Extract the (X, Y) coordinate from the center of the cell holding the provided text.  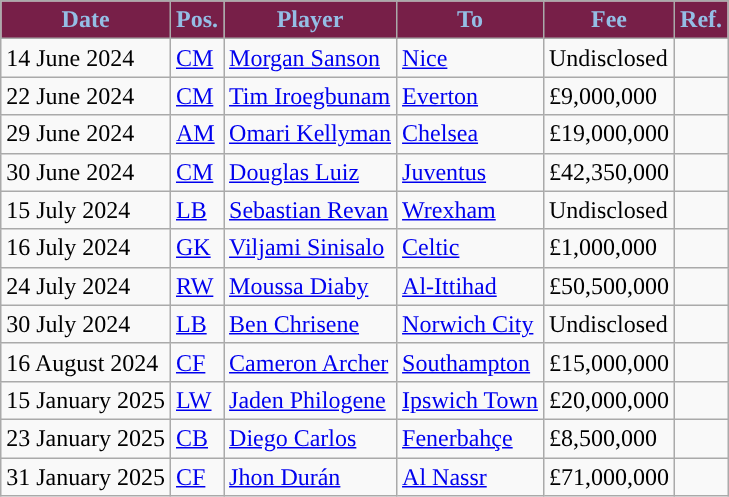
£9,000,000 (608, 96)
Everton (470, 96)
Douglas Luiz (310, 172)
Jhon Durán (310, 477)
16 July 2024 (86, 248)
Date (86, 20)
16 August 2024 (86, 362)
30 June 2024 (86, 172)
Celtic (470, 248)
LW (196, 400)
24 July 2024 (86, 286)
22 June 2024 (86, 96)
Player (310, 20)
Juventus (470, 172)
Al-Ittihad (470, 286)
CB (196, 438)
Wrexham (470, 210)
Nice (470, 58)
£50,500,000 (608, 286)
£42,350,000 (608, 172)
Jaden Philogene (310, 400)
£20,000,000 (608, 400)
Norwich City (470, 324)
Fee (608, 20)
Ref. (702, 20)
15 July 2024 (86, 210)
GK (196, 248)
£8,500,000 (608, 438)
31 January 2025 (86, 477)
£71,000,000 (608, 477)
Pos. (196, 20)
Diego Carlos (310, 438)
Fenerbahçe (470, 438)
AM (196, 134)
RW (196, 286)
£1,000,000 (608, 248)
£15,000,000 (608, 362)
Chelsea (470, 134)
30 July 2024 (86, 324)
Southampton (470, 362)
Omari Kellyman (310, 134)
Ben Chrisene (310, 324)
Sebastian Revan (310, 210)
14 June 2024 (86, 58)
Morgan Sanson (310, 58)
Tim Iroegbunam (310, 96)
Al Nassr (470, 477)
15 January 2025 (86, 400)
Viljami Sinisalo (310, 248)
To (470, 20)
Ipswich Town (470, 400)
Moussa Diaby (310, 286)
Cameron Archer (310, 362)
£19,000,000 (608, 134)
23 January 2025 (86, 438)
29 June 2024 (86, 134)
